From the cell containing the given text, extract its center point as (x, y) coordinate. 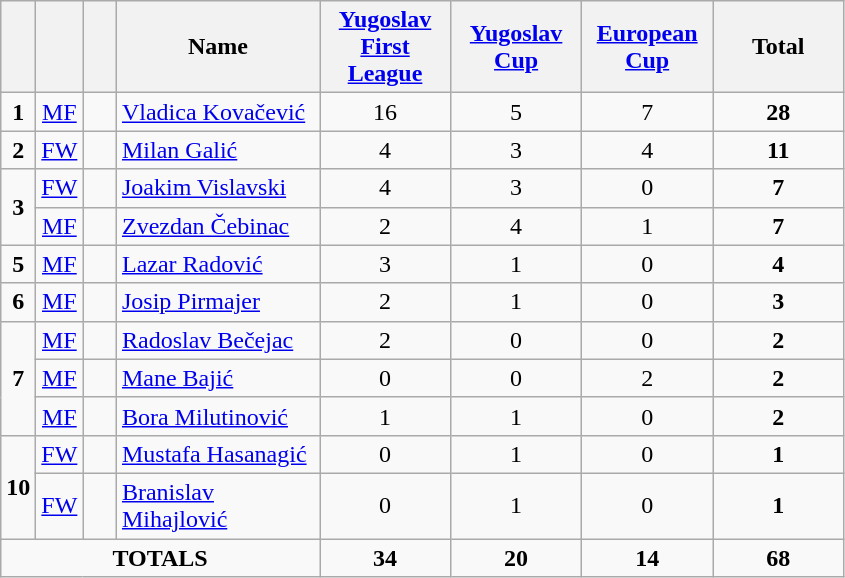
TOTALS (160, 557)
Zvezdan Čebinac (218, 226)
Name (218, 47)
Joakim Vislavski (218, 188)
Yugoslav Cup (516, 47)
European Cup (648, 47)
Bora Milutinović (218, 416)
Vladica Kovačević (218, 112)
34 (386, 557)
14 (648, 557)
Josip Pirmajer (218, 302)
68 (778, 557)
Branislav Mihajlović (218, 506)
28 (778, 112)
20 (516, 557)
Lazar Radović (218, 264)
11 (778, 150)
Total (778, 47)
Mane Bajić (218, 378)
Mustafa Hasanagić (218, 454)
Milan Galić (218, 150)
6 (18, 302)
Radoslav Bečejac (218, 340)
Yugoslav First League (386, 47)
10 (18, 486)
16 (386, 112)
